Find where the given text appears and provide that cell's center as (X, Y) coordinate. 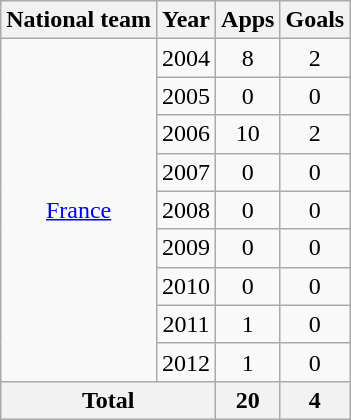
8 (248, 58)
2012 (186, 362)
National team (79, 20)
20 (248, 400)
2008 (186, 210)
2007 (186, 172)
2004 (186, 58)
2006 (186, 134)
2010 (186, 286)
Apps (248, 20)
4 (315, 400)
Year (186, 20)
2011 (186, 324)
Goals (315, 20)
10 (248, 134)
Total (108, 400)
2005 (186, 96)
France (79, 210)
2009 (186, 248)
